Capture the cell that displays the provided text and extract its [X, Y] central coordinate. 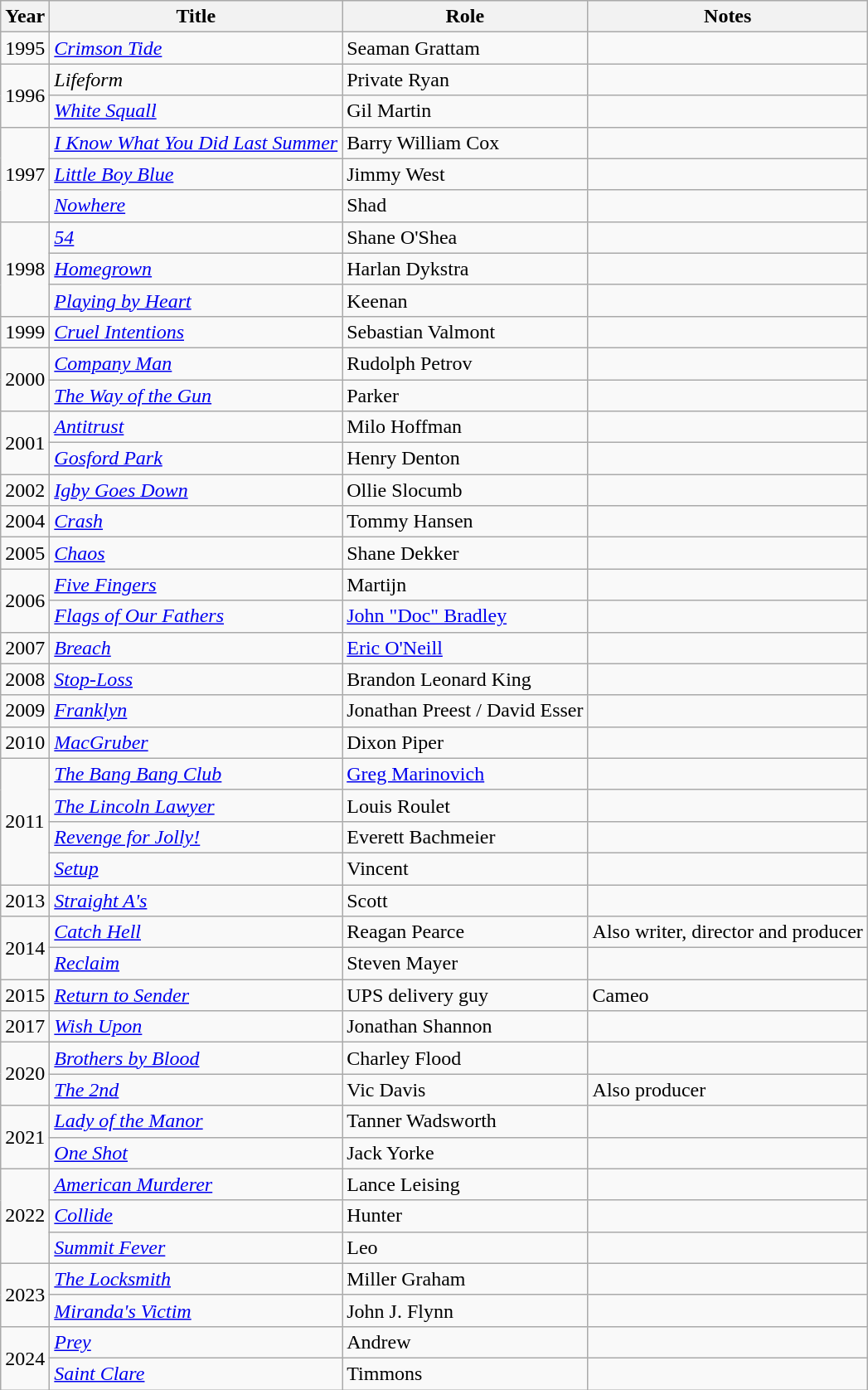
Harlan Dykstra [465, 269]
Franklyn [196, 711]
2009 [25, 711]
John "Doc" Bradley [465, 616]
2008 [25, 679]
Cruel Intentions [196, 332]
The Locksmith [196, 1279]
White Squall [196, 111]
Notes [728, 17]
2015 [25, 995]
Private Ryan [465, 80]
Revenge for Jolly! [196, 837]
2020 [25, 1074]
Rudolph Petrov [465, 363]
Also writer, director and producer [728, 932]
Chaos [196, 553]
1995 [25, 48]
2014 [25, 948]
Also producer [728, 1090]
2000 [25, 379]
Eric O'Neill [465, 648]
Barry William Cox [465, 143]
Shane Dekker [465, 553]
2001 [25, 443]
Catch Hell [196, 932]
Wish Upon [196, 1027]
Cameo [728, 995]
One Shot [196, 1153]
Dixon Piper [465, 742]
Jonathan Preest / David Esser [465, 711]
1999 [25, 332]
Charley Flood [465, 1058]
Title [196, 17]
Tanner Wadsworth [465, 1121]
American Murderer [196, 1184]
Nowhere [196, 206]
Little Boy Blue [196, 174]
Company Man [196, 363]
MacGruber [196, 742]
Lance Leising [465, 1184]
The Bang Bang Club [196, 774]
Tommy Hansen [465, 522]
Gil Martin [465, 111]
2005 [25, 553]
Antitrust [196, 427]
Vincent [465, 868]
Andrew [465, 1342]
2006 [25, 600]
2002 [25, 490]
Crimson Tide [196, 48]
2011 [25, 821]
The Lincoln Lawyer [196, 805]
The Way of the Gun [196, 396]
John J. Flynn [465, 1310]
Miller Graham [465, 1279]
Milo Hoffman [465, 427]
Role [465, 17]
Hunter [465, 1216]
Louis Roulet [465, 805]
2017 [25, 1027]
Jimmy West [465, 174]
2007 [25, 648]
The 2nd [196, 1090]
Playing by Heart [196, 300]
Crash [196, 522]
Saint Clare [196, 1373]
I Know What You Did Last Summer [196, 143]
Igby Goes Down [196, 490]
1996 [25, 95]
Collide [196, 1216]
Henry Denton [465, 459]
Year [25, 17]
Shane O'Shea [465, 237]
UPS delivery guy [465, 995]
2004 [25, 522]
Flags of Our Fathers [196, 616]
Timmons [465, 1373]
2021 [25, 1137]
Everett Bachmeier [465, 837]
Parker [465, 396]
Keenan [465, 300]
2013 [25, 900]
Breach [196, 648]
Jack Yorke [465, 1153]
Miranda's Victim [196, 1310]
Leo [465, 1247]
Homegrown [196, 269]
Reclaim [196, 964]
Brandon Leonard King [465, 679]
Reagan Pearce [465, 932]
Steven Mayer [465, 964]
Shad [465, 206]
Summit Fever [196, 1247]
2010 [25, 742]
Setup [196, 868]
Sebastian Valmont [465, 332]
Lifeform [196, 80]
Brothers by Blood [196, 1058]
2024 [25, 1358]
Martijn [465, 585]
Lady of the Manor [196, 1121]
Straight A's [196, 900]
Jonathan Shannon [465, 1027]
2023 [25, 1295]
Return to Sender [196, 995]
1998 [25, 269]
Ollie Slocumb [465, 490]
Greg Marinovich [465, 774]
Gosford Park [196, 459]
Five Fingers [196, 585]
Vic Davis [465, 1090]
Seaman Grattam [465, 48]
Stop-Loss [196, 679]
2022 [25, 1216]
54 [196, 237]
Scott [465, 900]
1997 [25, 174]
Prey [196, 1342]
